Identify which cell holds the provided text, then report its (X, Y) central coordinate. 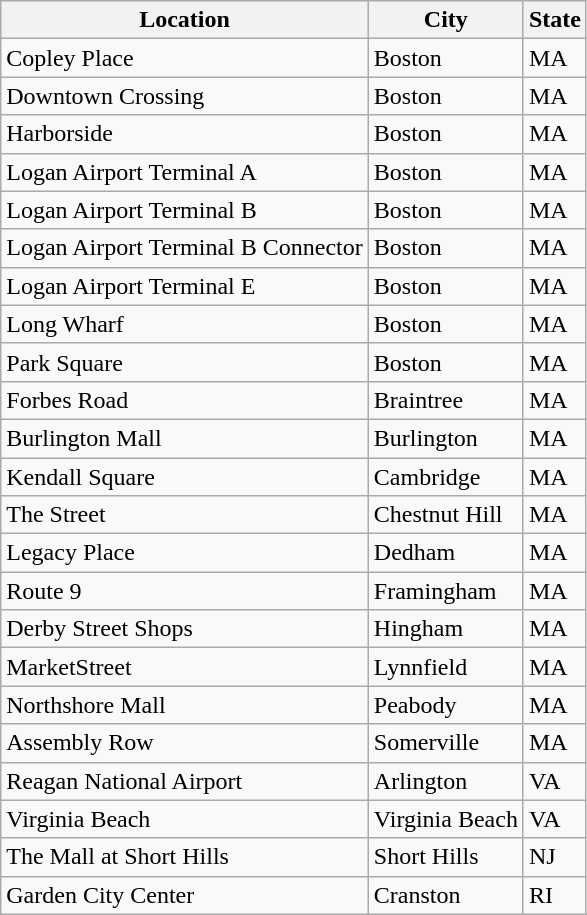
Logan Airport Terminal B Connector (185, 248)
Long Wharf (185, 324)
Derby Street Shops (185, 629)
Hingham (446, 629)
NJ (554, 857)
Northshore Mall (185, 705)
Harborside (185, 134)
Route 9 (185, 591)
Assembly Row (185, 743)
Reagan National Airport (185, 781)
Dedham (446, 553)
City (446, 20)
Short Hills (446, 857)
Garden City Center (185, 895)
Logan Airport Terminal E (185, 286)
Legacy Place (185, 553)
Location (185, 20)
The Mall at Short Hills (185, 857)
Braintree (446, 400)
Park Square (185, 362)
Logan Airport Terminal B (185, 210)
Forbes Road (185, 400)
State (554, 20)
Burlington (446, 438)
Arlington (446, 781)
Peabody (446, 705)
Framingham (446, 591)
Cranston (446, 895)
Chestnut Hill (446, 515)
Logan Airport Terminal A (185, 172)
Copley Place (185, 58)
The Street (185, 515)
RI (554, 895)
MarketStreet (185, 667)
Kendall Square (185, 477)
Burlington Mall (185, 438)
Downtown Crossing (185, 96)
Somerville (446, 743)
Lynnfield (446, 667)
Cambridge (446, 477)
